Return [X, Y] of the center of cell containing provided text 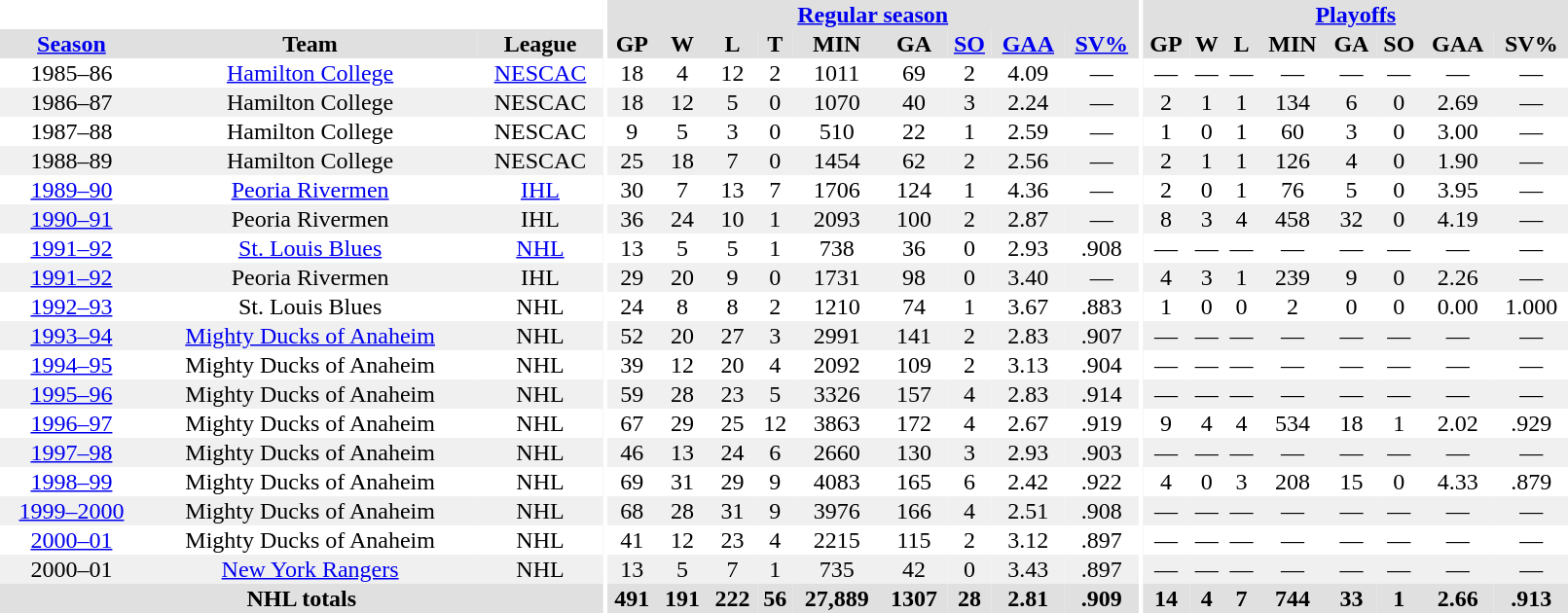
1987–88 [72, 131]
157 [913, 394]
74 [913, 306]
Regular season [873, 15]
22 [913, 131]
208 [1293, 482]
.907 [1102, 336]
15 [1352, 482]
3.43 [1028, 569]
68 [633, 511]
3863 [837, 423]
510 [837, 131]
2.69 [1458, 102]
39 [633, 365]
115 [913, 540]
2093 [837, 219]
458 [1293, 219]
222 [733, 598]
2660 [837, 452]
56 [775, 598]
1994–95 [72, 365]
1989–90 [72, 190]
1998–99 [72, 482]
3.12 [1028, 540]
.919 [1102, 423]
3.13 [1028, 365]
4.09 [1028, 73]
2.66 [1458, 598]
165 [913, 482]
New York Rangers [310, 569]
67 [633, 423]
NHL totals [302, 598]
166 [913, 511]
2.56 [1028, 161]
3976 [837, 511]
1996–97 [72, 423]
98 [913, 277]
76 [1293, 190]
3.95 [1458, 190]
League [539, 44]
40 [913, 102]
4083 [837, 482]
46 [633, 452]
Season [72, 44]
SV% [1102, 44]
191 [682, 598]
1011 [837, 73]
52 [633, 336]
2.51 [1028, 511]
T [775, 44]
41 [633, 540]
1454 [837, 161]
2.26 [1458, 277]
2.42 [1028, 482]
130 [913, 452]
1993–94 [72, 336]
2092 [837, 365]
172 [913, 423]
27,889 [837, 598]
109 [913, 365]
32 [1352, 219]
0.00 [1458, 306]
2.02 [1458, 423]
1706 [837, 190]
14 [1166, 598]
.922 [1102, 482]
2.81 [1028, 598]
1985–86 [72, 73]
141 [913, 336]
1999–2000 [72, 511]
3326 [837, 394]
100 [913, 219]
134 [1293, 102]
124 [913, 190]
4.19 [1458, 219]
2.87 [1028, 219]
1992–93 [72, 306]
30 [633, 190]
60 [1293, 131]
.903 [1102, 452]
2.59 [1028, 131]
.883 [1102, 306]
4.33 [1458, 482]
1986–87 [72, 102]
4.36 [1028, 190]
.909 [1102, 598]
2.24 [1028, 102]
Team [310, 44]
126 [1293, 161]
27 [733, 336]
3.67 [1028, 306]
10 [733, 219]
239 [1293, 277]
2991 [837, 336]
1997–98 [72, 452]
59 [633, 394]
62 [913, 161]
1210 [837, 306]
33 [1352, 598]
.904 [1102, 365]
2215 [837, 540]
1995–96 [72, 394]
1307 [913, 598]
491 [633, 598]
3.00 [1458, 131]
2.67 [1028, 423]
.914 [1102, 394]
1731 [837, 277]
1070 [837, 102]
534 [1293, 423]
3.40 [1028, 277]
735 [837, 569]
1.90 [1458, 161]
42 [913, 569]
738 [837, 248]
1988–89 [72, 161]
744 [1293, 598]
1990–91 [72, 219]
